Return [x, y] of the center of cell containing provided text 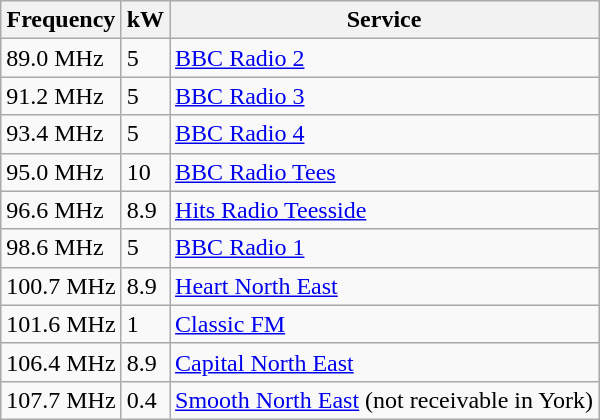
BBC Radio 1 [384, 248]
BBC Radio 3 [384, 96]
Heart North East [384, 286]
96.6 MHz [61, 210]
BBC Radio 2 [384, 58]
91.2 MHz [61, 96]
Classic FM [384, 324]
BBC Radio Tees [384, 172]
10 [145, 172]
Capital North East [384, 362]
101.6 MHz [61, 324]
Hits Radio Teesside [384, 210]
107.7 MHz [61, 400]
100.7 MHz [61, 286]
Frequency [61, 20]
Smooth North East (not receivable in York) [384, 400]
95.0 MHz [61, 172]
1 [145, 324]
98.6 MHz [61, 248]
106.4 MHz [61, 362]
93.4 MHz [61, 134]
kW [145, 20]
BBC Radio 4 [384, 134]
0.4 [145, 400]
Service [384, 20]
89.0 MHz [61, 58]
